Return the (x, y) coordinate for the center point of the cell that contains the specified text.  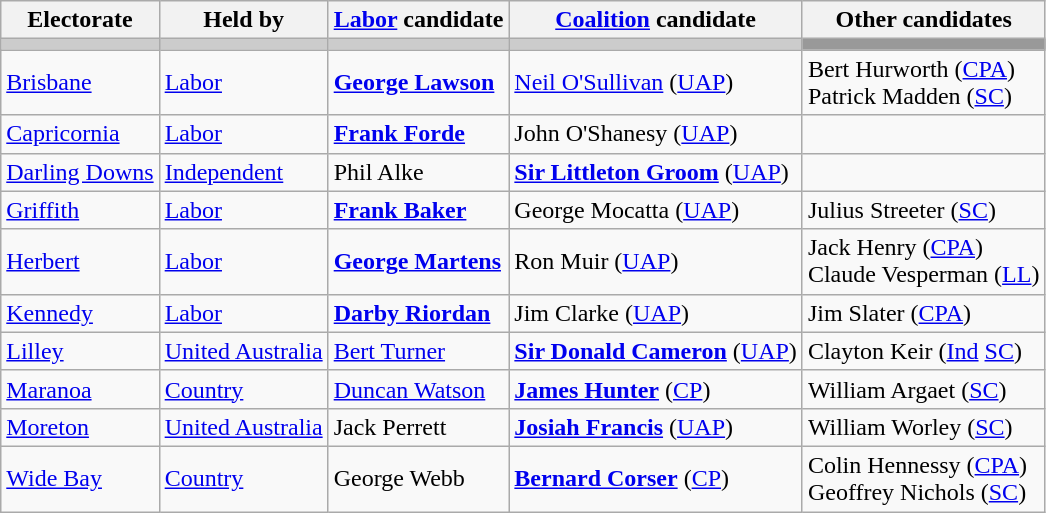
John O'Shanesy (UAP) (656, 134)
Electorate (80, 20)
Frank Forde (418, 134)
William Worley (SC) (924, 427)
Colin Hennessy (CPA)Geoffrey Nichols (SC) (924, 478)
Darby Riordan (418, 313)
Duncan Watson (418, 389)
Herbert (80, 262)
James Hunter (CP) (656, 389)
Jack Perrett (418, 427)
Moreton (80, 427)
Frank Baker (418, 210)
Ron Muir (UAP) (656, 262)
Independent (244, 172)
Jack Henry (CPA)Claude Vesperman (LL) (924, 262)
Bert Hurworth (CPA)Patrick Madden (SC) (924, 82)
Bert Turner (418, 351)
Labor candidate (418, 20)
Phil Alke (418, 172)
Brisbane (80, 82)
Sir Littleton Groom (UAP) (656, 172)
Clayton Keir (Ind SC) (924, 351)
Bernard Corser (CP) (656, 478)
George Webb (418, 478)
Kennedy (80, 313)
Jim Clarke (UAP) (656, 313)
Neil O'Sullivan (UAP) (656, 82)
Held by (244, 20)
Wide Bay (80, 478)
Griffith (80, 210)
George Lawson (418, 82)
Jim Slater (CPA) (924, 313)
Josiah Francis (UAP) (656, 427)
Sir Donald Cameron (UAP) (656, 351)
Other candidates (924, 20)
Capricornia (80, 134)
Coalition candidate (656, 20)
Maranoa (80, 389)
Julius Streeter (SC) (924, 210)
Lilley (80, 351)
George Mocatta (UAP) (656, 210)
Darling Downs (80, 172)
George Martens (418, 262)
William Argaet (SC) (924, 389)
